Find where the given text appears and provide that cell's center as (X, Y) coordinate. 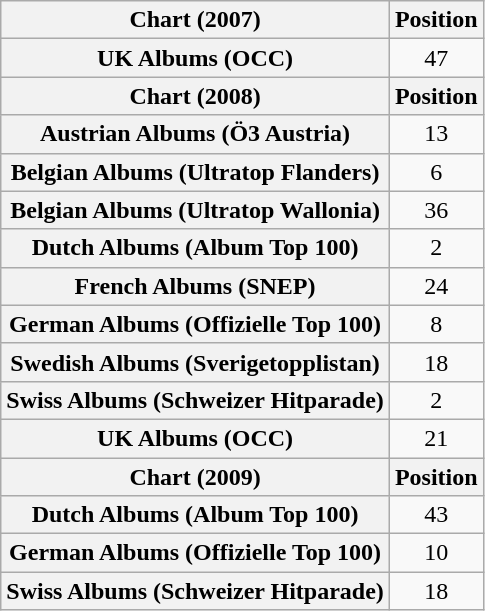
Belgian Albums (Ultratop Flanders) (196, 172)
French Albums (SNEP) (196, 286)
8 (436, 324)
Chart (2008) (196, 96)
6 (436, 172)
Chart (2009) (196, 477)
Austrian Albums (Ö3 Austria) (196, 134)
Chart (2007) (196, 20)
43 (436, 515)
10 (436, 553)
24 (436, 286)
Belgian Albums (Ultratop Wallonia) (196, 210)
47 (436, 58)
21 (436, 438)
13 (436, 134)
Swedish Albums (Sverigetopplistan) (196, 362)
36 (436, 210)
